Detect which cell encompasses the target text, then output its (X, Y) center coordinate. 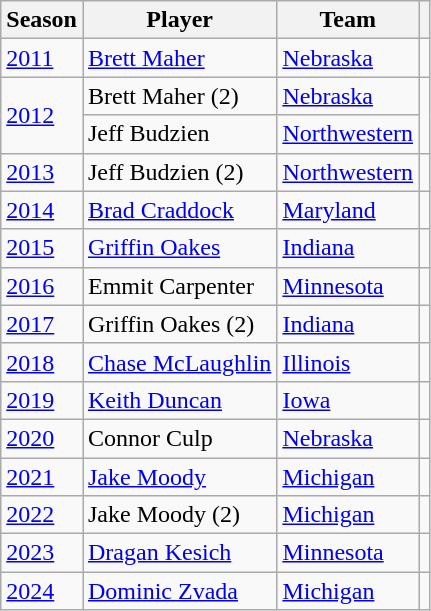
2014 (42, 210)
Brett Maher (179, 58)
2021 (42, 477)
2012 (42, 115)
Griffin Oakes (179, 248)
Jake Moody (2) (179, 515)
Iowa (348, 400)
Griffin Oakes (2) (179, 324)
Jeff Budzien (2) (179, 172)
Brad Craddock (179, 210)
Jeff Budzien (179, 134)
2015 (42, 248)
2020 (42, 438)
2011 (42, 58)
2024 (42, 591)
Illinois (348, 362)
2023 (42, 553)
2013 (42, 172)
Dominic Zvada (179, 591)
2017 (42, 324)
Maryland (348, 210)
2018 (42, 362)
2019 (42, 400)
Dragan Kesich (179, 553)
Keith Duncan (179, 400)
2016 (42, 286)
Jake Moody (179, 477)
Player (179, 20)
2022 (42, 515)
Season (42, 20)
Chase McLaughlin (179, 362)
Team (348, 20)
Emmit Carpenter (179, 286)
Connor Culp (179, 438)
Brett Maher (2) (179, 96)
